Determine the [X, Y] coordinate at the center of the cell enclosing the given text.  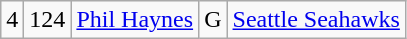
Seattle Seahawks [316, 20]
Phil Haynes [135, 20]
G [213, 20]
4 [12, 20]
124 [48, 20]
